Return [x, y] of the center of cell containing provided text 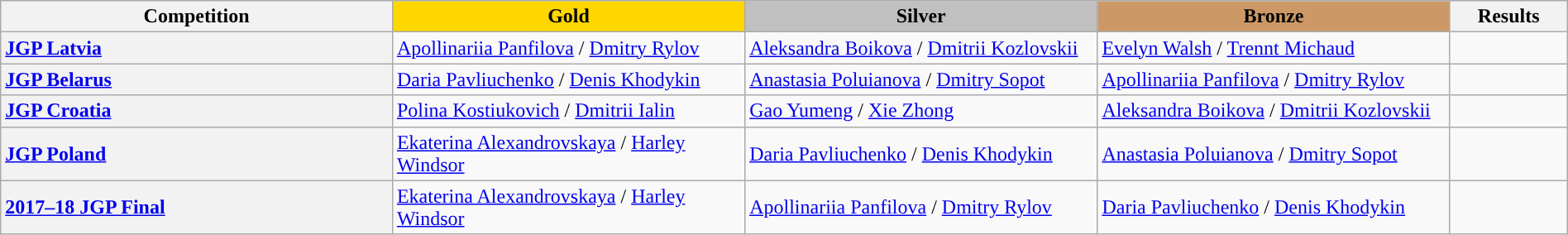
Bronze [1274, 17]
Results [1508, 17]
Competition [197, 17]
JGP Belarus [197, 79]
Gold [568, 17]
2017–18 JGP Final [197, 207]
Gao Yumeng / Xie Zhong [921, 111]
JGP Latvia [197, 48]
Silver [921, 17]
Evelyn Walsh / Trennt Michaud [1274, 48]
Polina Kostiukovich / Dmitrii Ialin [568, 111]
JGP Poland [197, 154]
JGP Croatia [197, 111]
